Locate the cell with the specified text and output its (X, Y) center coordinate. 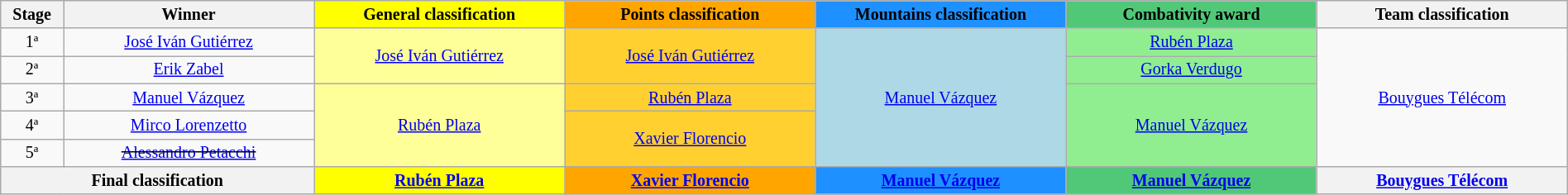
3ª (32, 97)
Mountains classification (941, 15)
Winner (189, 15)
General classification (440, 15)
1ª (32, 43)
Erik Zabel (189, 69)
Team classification (1442, 15)
Stage (32, 15)
4ª (32, 126)
Combativity award (1191, 15)
Final classification (157, 180)
Gorka Verdugo (1191, 69)
5ª (32, 152)
2ª (32, 69)
Alessandro Petacchi (189, 152)
Mirco Lorenzetto (189, 126)
Points classification (690, 15)
